Return the [x, y] coordinate for the center point of the cell that contains the specified text.  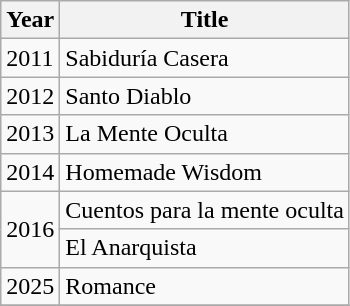
El Anarquista [205, 248]
Santo Diablo [205, 96]
La Mente Oculta [205, 134]
Year [30, 20]
Sabiduría Casera [205, 58]
2025 [30, 286]
Homemade Wisdom [205, 172]
Title [205, 20]
2016 [30, 229]
2011 [30, 58]
2014 [30, 172]
2012 [30, 96]
2013 [30, 134]
Romance [205, 286]
Cuentos para la mente oculta [205, 210]
